Output the [x, y] coordinate of the center of the cell containing the given text.  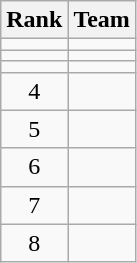
7 [34, 205]
Rank [34, 20]
5 [34, 129]
Team [102, 20]
4 [34, 91]
8 [34, 243]
6 [34, 167]
